Search for the cell housing the specified text and yield its (X, Y) center coordinate. 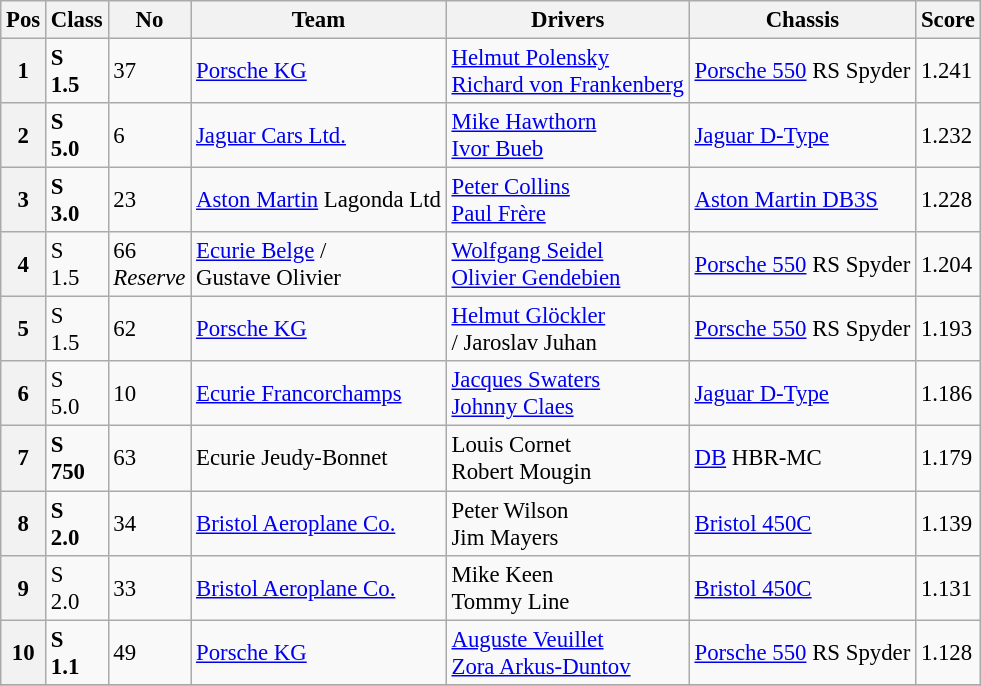
63 (150, 458)
7 (24, 458)
Pos (24, 20)
66Reserve (150, 264)
Ecurie Francorchamps (318, 394)
Ecurie Belge / Gustave Olivier (318, 264)
4 (24, 264)
2 (24, 136)
Class (78, 20)
Chassis (802, 20)
1.186 (948, 394)
1.232 (948, 136)
Wolfgang Seidel Olivier Gendebien (568, 264)
1.228 (948, 200)
S1.1 (78, 652)
S3.0 (78, 200)
9 (24, 588)
23 (150, 200)
5 (24, 330)
Score (948, 20)
Aston Martin DB3S (802, 200)
1.193 (948, 330)
Mike Hawthorn Ivor Bueb (568, 136)
Mike Keen Tommy Line (568, 588)
DB HBR-MC (802, 458)
Jacques Swaters Johnny Claes (568, 394)
Drivers (568, 20)
37 (150, 72)
1.131 (948, 588)
34 (150, 524)
Peter Collins Paul Frère (568, 200)
Ecurie Jeudy-Bonnet (318, 458)
Jaguar Cars Ltd. (318, 136)
62 (150, 330)
33 (150, 588)
Helmut Glöckler/ Jaroslav Juhan (568, 330)
1.179 (948, 458)
1.139 (948, 524)
S750 (78, 458)
1.241 (948, 72)
Louis Cornet Robert Mougin (568, 458)
8 (24, 524)
1 (24, 72)
1.204 (948, 264)
1.128 (948, 652)
49 (150, 652)
Aston Martin Lagonda Ltd (318, 200)
Peter Wilson Jim Mayers (568, 524)
3 (24, 200)
No (150, 20)
Team (318, 20)
Helmut Polensky Richard von Frankenberg (568, 72)
Auguste Veuillet Zora Arkus-Duntov (568, 652)
